For the text-containing cell, return its midpoint in (X, Y) coordinate format. 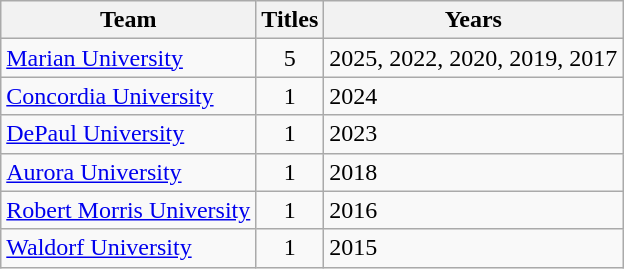
2024 (474, 96)
Team (128, 20)
2018 (474, 172)
Waldorf University (128, 248)
5 (290, 58)
2016 (474, 210)
DePaul University (128, 134)
Robert Morris University (128, 210)
Concordia University (128, 96)
Titles (290, 20)
2025, 2022, 2020, 2019, 2017 (474, 58)
2015 (474, 248)
2023 (474, 134)
Marian University (128, 58)
Aurora University (128, 172)
Years (474, 20)
